Scan for the cell matching the given text and deliver its (X, Y) coordinate at center. 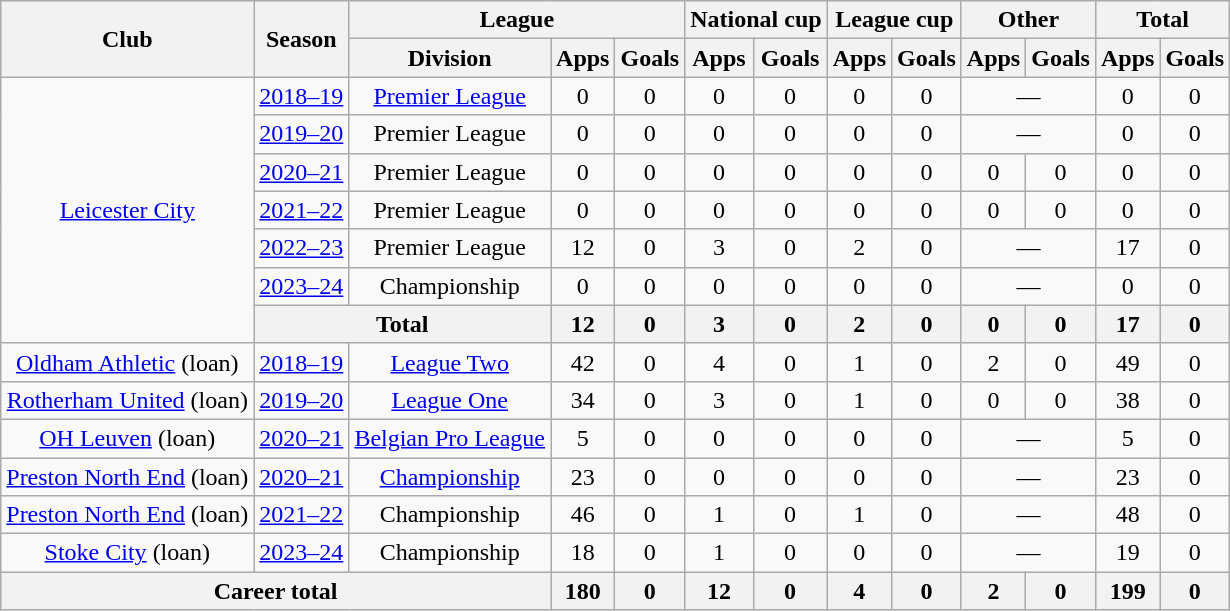
Oldham Athletic (loan) (128, 362)
48 (1127, 515)
180 (583, 591)
League (517, 20)
18 (583, 553)
National cup (756, 20)
Stoke City (loan) (128, 553)
Leicester City (128, 210)
34 (583, 400)
38 (1127, 400)
Division (450, 58)
League cup (894, 20)
46 (583, 515)
19 (1127, 553)
Season (302, 39)
2022–23 (302, 248)
League One (450, 400)
Rotherham United (loan) (128, 400)
42 (583, 362)
OH Leuven (loan) (128, 438)
Club (128, 39)
Other (1028, 20)
Career total (276, 591)
Belgian Pro League (450, 438)
49 (1127, 362)
League Two (450, 362)
199 (1127, 591)
